Provide the [X, Y] coordinate of the cell's center where the given text is located.  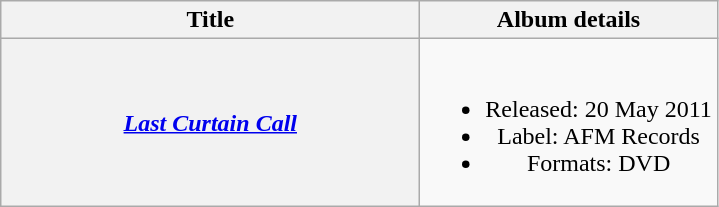
Last Curtain Call [210, 122]
Album details [568, 20]
Released: 20 May 2011Label: AFM RecordsFormats: DVD [568, 122]
Title [210, 20]
